For the text-containing cell, return its midpoint in [X, Y] coordinate format. 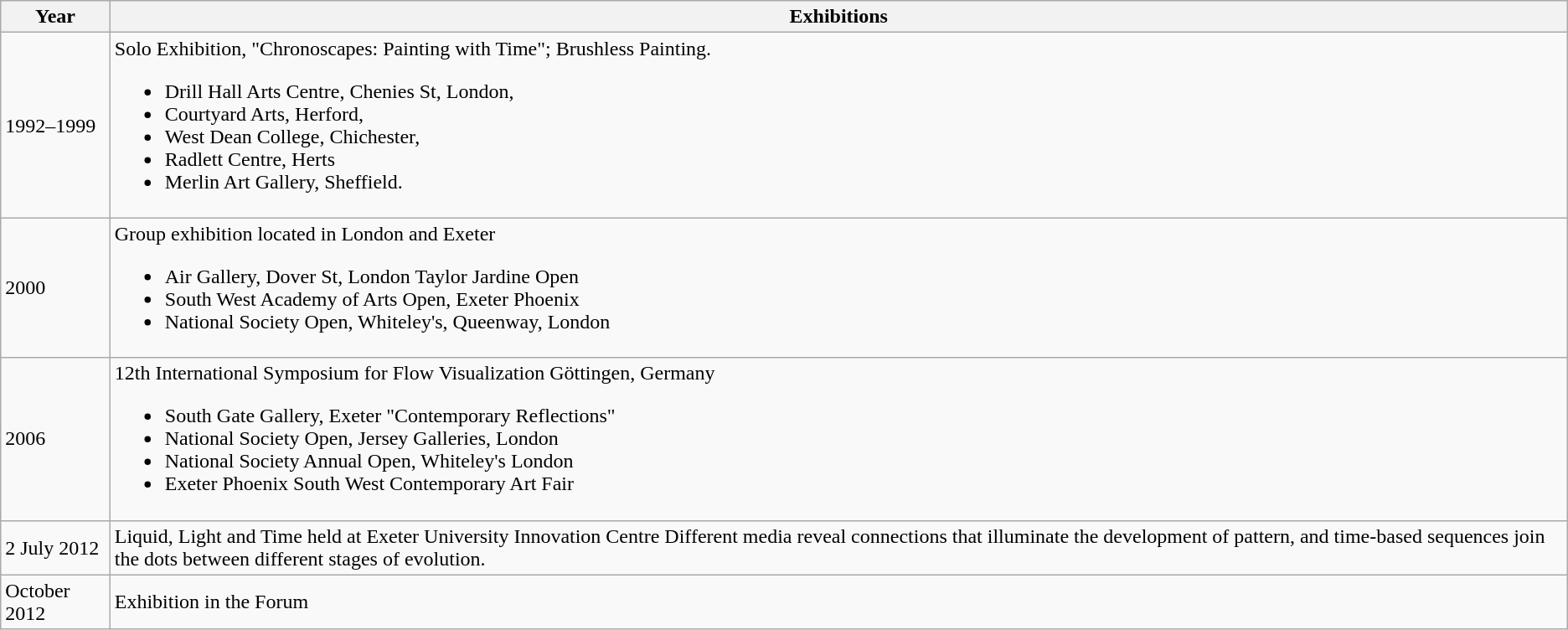
2 July 2012 [55, 548]
2000 [55, 288]
1992–1999 [55, 126]
Exhibition in the Forum [838, 602]
Exhibitions [838, 17]
Year [55, 17]
October 2012 [55, 602]
2006 [55, 439]
